Pinpoint the cell where the given text exists, returning its [X, Y] midpoint coordinate. 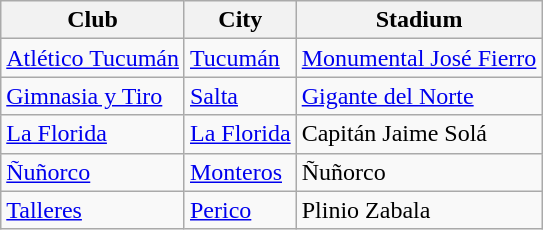
Plinio Zabala [419, 210]
Monteros [240, 172]
Monumental José Fierro [419, 58]
Tucumán [240, 58]
City [240, 20]
Capitán Jaime Solá [419, 134]
Gimnasia y Tiro [93, 96]
Atlético Tucumán [93, 58]
Stadium [419, 20]
Talleres [93, 210]
Gigante del Norte [419, 96]
Salta [240, 96]
Perico [240, 210]
Club [93, 20]
